For the text-containing cell, return its midpoint in (X, Y) coordinate format. 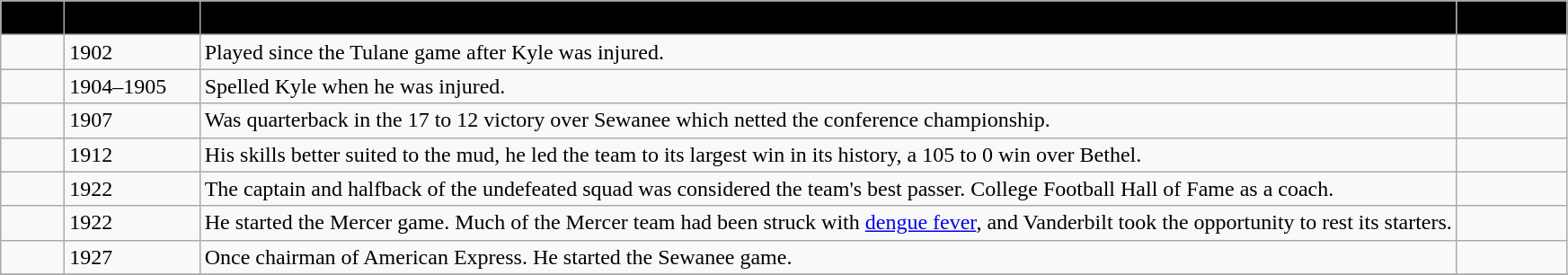
Played since the Tulane game after Kyle was injured. (828, 52)
Notability (828, 18)
The captain and halfback of the undefeated squad was considered the team's best passer. College Football Hall of Fame as a coach. (828, 189)
Spelled Kyle when he was injured. (828, 86)
Was quarterback in the 17 to 12 victory over Sewanee which netted the conference championship. (828, 120)
Years Started (132, 18)
His skills better suited to the mud, he led the team to its largest win in its history, a 105 to 0 win over Bethel. (828, 155)
1912 (132, 155)
Once chairman of American Express. He started the Sewanee game. (828, 257)
References (1511, 18)
He started the Mercer game. Much of the Mercer team had been struck with dengue fever, and Vanderbilt took the opportunity to rest its starters. (828, 223)
1904–1905 (132, 86)
1907 (132, 120)
1927 (132, 257)
1902 (132, 52)
Name (32, 18)
